Locate the cell with the specified text and output its (X, Y) center coordinate. 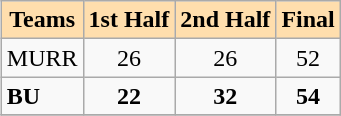
22 (129, 96)
2nd Half (226, 20)
52 (308, 58)
MURR (42, 58)
BU (42, 96)
32 (226, 96)
1st Half (129, 20)
Teams (42, 20)
54 (308, 96)
Final (308, 20)
